Capture the cell that displays the provided text and extract its (x, y) central coordinate. 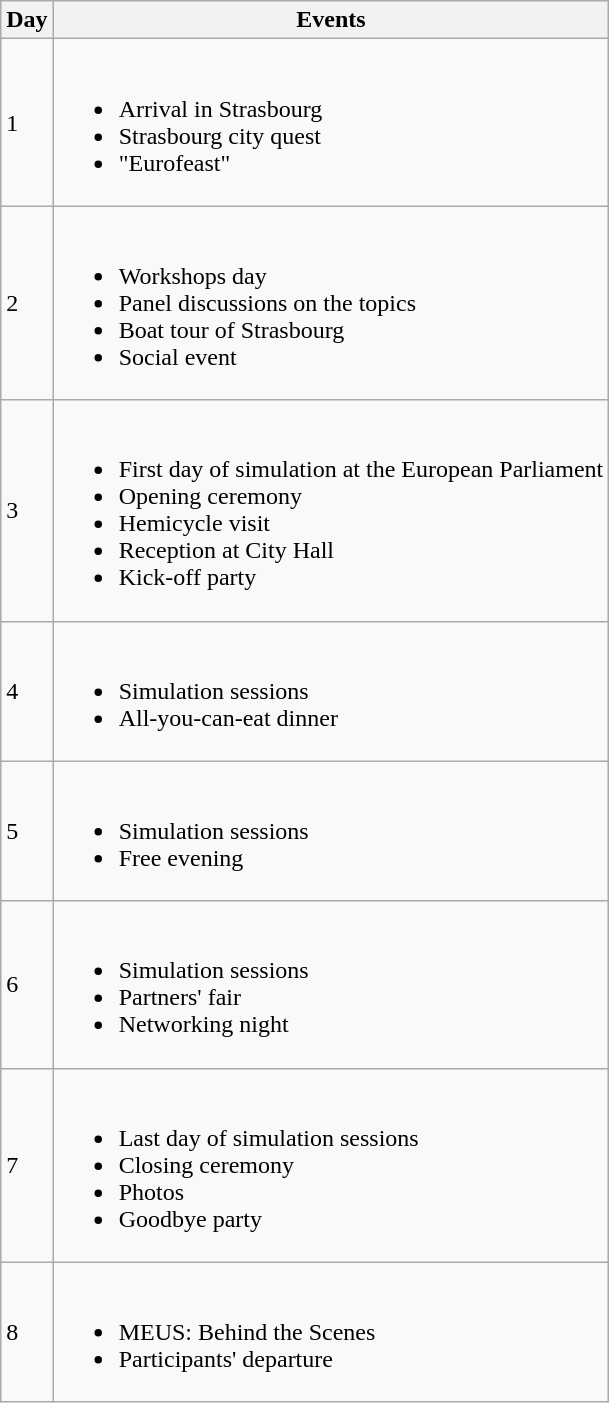
Workshops dayPanel discussions on the topicsBoat tour of StrasbourgSocial event (331, 303)
5 (27, 831)
Day (27, 20)
Last day of simulation sessionsClosing ceremonyPhotosGoodbye party (331, 1165)
7 (27, 1165)
Simulation sessionsAll-you-can-eat dinner (331, 691)
2 (27, 303)
Simulation sessionsFree evening (331, 831)
MEUS: Behind the ScenesParticipants' departure (331, 1332)
Simulation sessionsPartners' fairNetworking night (331, 984)
First day of simulation at the European ParliamentOpening ceremonyHemicycle visitReception at City HallKick-off party (331, 510)
4 (27, 691)
Events (331, 20)
Arrival in StrasbourgStrasbourg city quest"Eurofeast" (331, 122)
6 (27, 984)
1 (27, 122)
8 (27, 1332)
3 (27, 510)
